Pinpoint the cell where the given text exists, returning its (x, y) midpoint coordinate. 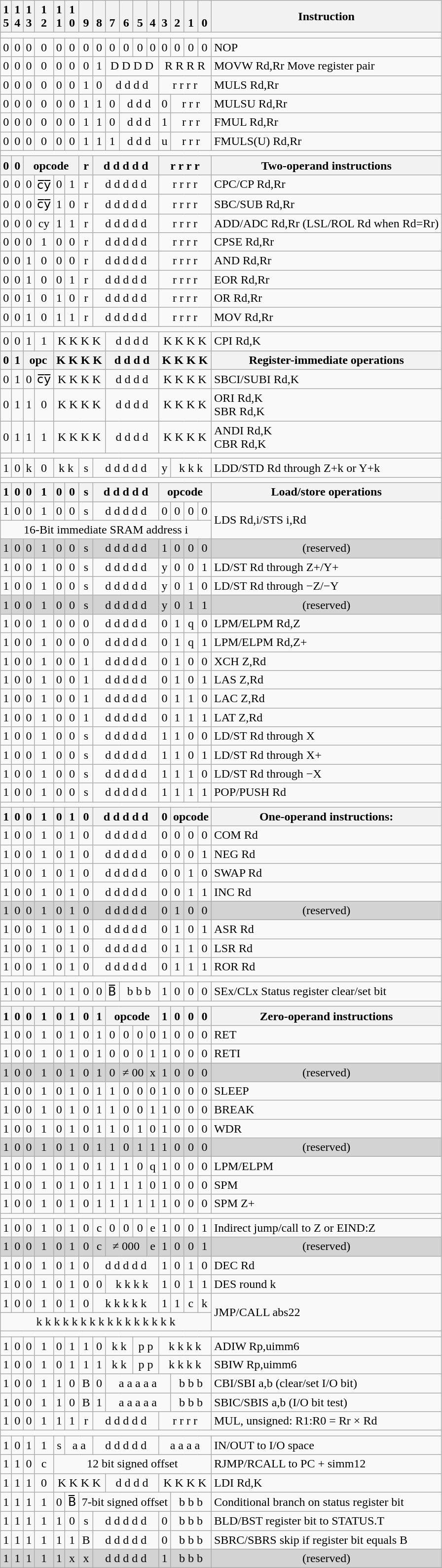
NOP (326, 47)
COM Rd (326, 835)
ROR Rd (326, 967)
LD/ST Rd through Z+/Y+ (326, 567)
R R R R (184, 66)
14 (18, 17)
NEG Rd (326, 854)
k k k k k k k k k k k k k k k k (106, 1321)
CPC/CP Rd,Rr (326, 184)
SPM Z+ (326, 1204)
7-bit signed offset (124, 1502)
LAC Z,Rd (326, 699)
LPM/ELPM Rd,Z+ (326, 642)
LAT Z,Rd (326, 717)
SBIW Rp,uimm6 (326, 1365)
XCH Z,Rd (326, 661)
opc (38, 360)
5 (140, 17)
D D D D (132, 66)
12 (44, 17)
MOVW Rd,Rr Move register pair (326, 66)
LD/ST Rd through X (326, 736)
Register-immediate operations (326, 360)
SBC/SUB Rd,Rr (326, 204)
9 (86, 17)
k k k (190, 468)
LAS Z,Rd (326, 680)
8 (100, 17)
10 (72, 17)
ANDI Rd,KCBR Rd,K (326, 437)
13 (29, 17)
≠ 00 (133, 1072)
cy (44, 223)
FMULS(U) Rd,Rr (326, 141)
LDI Rd,K (326, 1483)
u (164, 141)
a a (79, 1445)
SWAP Rd (326, 873)
12 bit signed offset (132, 1464)
SPM (326, 1185)
6 (126, 17)
ADIW Rp,uimm6 (326, 1346)
MULS Rd,Rr (326, 85)
Indirect jump/call to Z or EIND:Z (326, 1228)
MUL, unsigned: R1:R0 = Rr × Rd (326, 1421)
CPSE Rd,Rr (326, 242)
One-operand instructions: (326, 817)
MULSU Rd,Rr (326, 104)
Load/store operations (326, 492)
16-Bit immediate SRAM address i (106, 530)
k k k k k (126, 1303)
LD/ST Rd through X+ (326, 755)
SLEEP (326, 1091)
RJMP/RCALL to PC + simm12 (326, 1464)
Zero-operand instructions (326, 1016)
ASR Rd (326, 929)
POP/PUSH Rd (326, 792)
≠ 000 (126, 1247)
4 (153, 17)
DEC Rd (326, 1265)
SBIC/SBIS a,b (I/O bit test) (326, 1402)
ORI Rd,KSBR Rd,K (326, 405)
SBRC/SBRS skip if register bit equals B (326, 1540)
LSR Rd (326, 948)
INC Rd (326, 891)
JMP/CALL abs22 (326, 1312)
DES round k (326, 1284)
LDS Rd,i/STS i,Rd (326, 520)
IN/OUT to I/O space (326, 1445)
SEx/CLx Status register clear/set bit (326, 992)
OR Rd,Rr (326, 298)
3 (164, 17)
Conditional branch on status register bit (326, 1502)
RET (326, 1034)
LPM/ELPM (326, 1166)
LPM/ELPM Rd,Z (326, 623)
CPI Rd,K (326, 341)
AND Rd,Rr (326, 261)
2 (177, 17)
7 (112, 17)
15 (6, 17)
11 (59, 17)
a a a a (184, 1445)
FMUL Rd,Rr (326, 122)
CBI/SBI a,b (clear/set I/O bit) (326, 1384)
Instruction (326, 17)
RETI (326, 1053)
LDD/STD Rd through Z+k or Y+k (326, 468)
MOV Rd,Rr (326, 317)
BREAK (326, 1110)
Two-operand instructions (326, 165)
LD/ST Rd through −Z/−Y (326, 586)
ADD/ADC Rd,Rr (LSL/ROL Rd when Rd=Rr) (326, 223)
EOR Rd,Rr (326, 280)
LD/ST Rd through −X (326, 774)
BLD/BST register bit to STATUS.T (326, 1521)
WDR (326, 1129)
SBCI/SUBI Rd,K (326, 379)
